Identify which cell holds the provided text, then report its (X, Y) central coordinate. 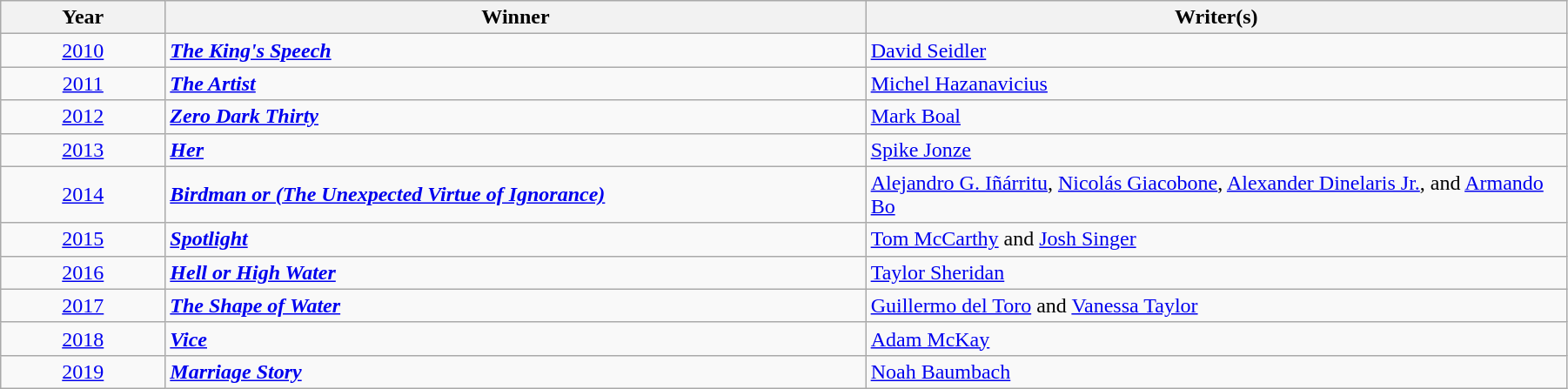
Michel Hazanavicius (1216, 84)
The King's Speech (515, 50)
Tom McCarthy and Josh Singer (1216, 239)
2014 (84, 195)
2018 (84, 339)
Adam McKay (1216, 339)
Alejandro G. Iñárritu, Nicolás Giacobone, Alexander Dinelaris Jr., and Armando Bo (1216, 195)
Hell or High Water (515, 272)
David Seidler (1216, 50)
Noah Baumbach (1216, 372)
2015 (84, 239)
2010 (84, 50)
2013 (84, 150)
Vice (515, 339)
2016 (84, 272)
Winner (515, 17)
2011 (84, 84)
Her (515, 150)
2012 (84, 117)
Writer(s) (1216, 17)
Spotlight (515, 239)
Spike Jonze (1216, 150)
The Shape of Water (515, 305)
Zero Dark Thirty (515, 117)
Marriage Story (515, 372)
2019 (84, 372)
Mark Boal (1216, 117)
The Artist (515, 84)
Birdman or (The Unexpected Virtue of Ignorance) (515, 195)
Year (84, 17)
2017 (84, 305)
Guillermo del Toro and Vanessa Taylor (1216, 305)
Taylor Sheridan (1216, 272)
